Locate the cell with the specified text and output its [X, Y] center coordinate. 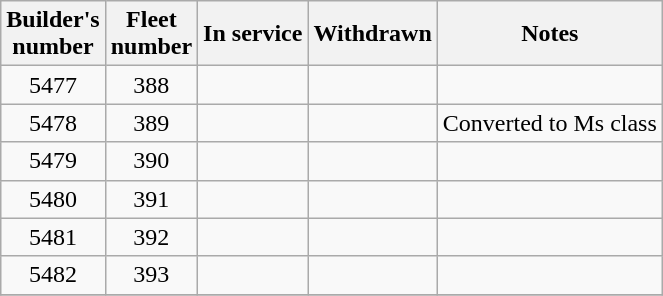
390 [151, 161]
388 [151, 85]
Notes [550, 34]
5479 [53, 161]
In service [253, 34]
5481 [53, 237]
Withdrawn [372, 34]
392 [151, 237]
5482 [53, 275]
Builder'snumber [53, 34]
393 [151, 275]
5477 [53, 85]
5480 [53, 199]
Fleetnumber [151, 34]
5478 [53, 123]
389 [151, 123]
Converted to Ms class [550, 123]
391 [151, 199]
